From the cell containing the given text, extract its center point as [x, y] coordinate. 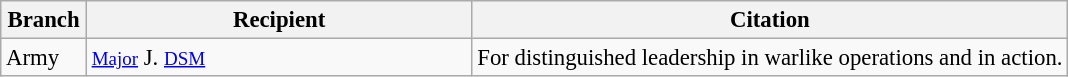
Recipient [279, 20]
Major J. DSM [279, 58]
Citation [770, 20]
Army [44, 58]
For distinguished leadership in warlike operations and in action. [770, 58]
Branch [44, 20]
